Locate the cell with the specified text and output its [X, Y] center coordinate. 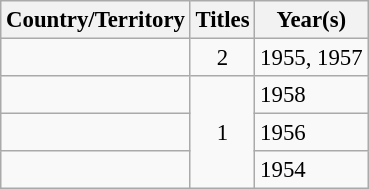
1956 [312, 133]
1 [222, 132]
2 [222, 58]
Titles [222, 20]
1958 [312, 95]
1955, 1957 [312, 58]
1954 [312, 170]
Year(s) [312, 20]
Country/Territory [96, 20]
